Extract the [x, y] coordinate from the center of the cell holding the provided text.  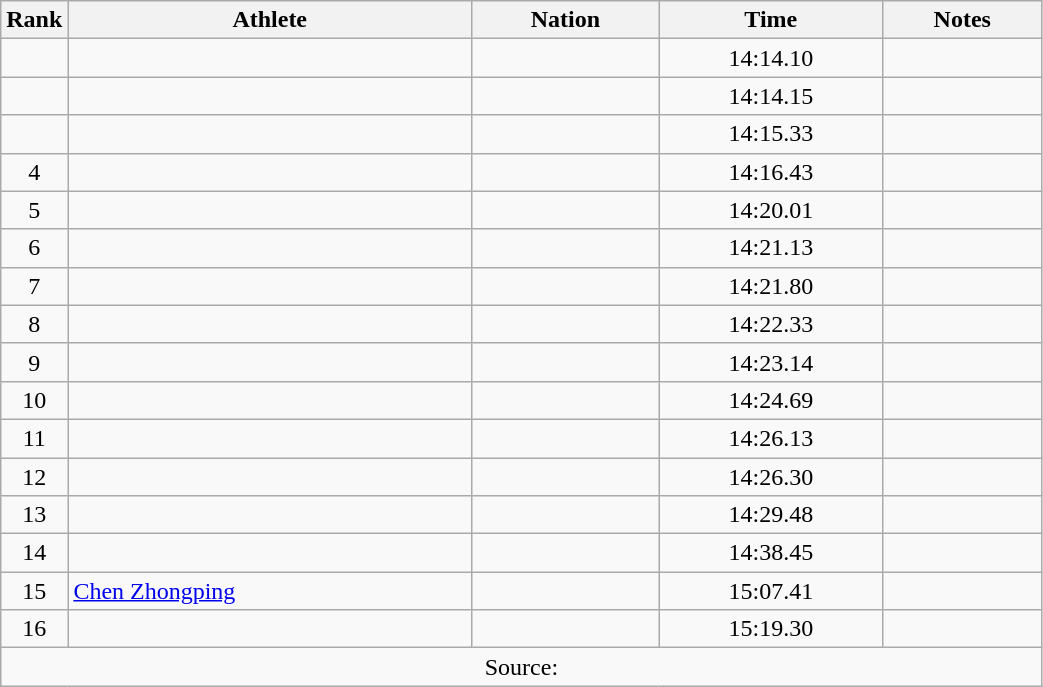
7 [34, 286]
Notes [962, 20]
13 [34, 515]
14:14.10 [770, 58]
15:19.30 [770, 629]
14:24.69 [770, 400]
14:21.13 [770, 248]
14:16.43 [770, 172]
Nation [566, 20]
5 [34, 210]
14:21.80 [770, 286]
Athlete [270, 20]
14:29.48 [770, 515]
14:22.33 [770, 324]
14:14.15 [770, 96]
11 [34, 438]
8 [34, 324]
Rank [34, 20]
14:38.45 [770, 553]
15 [34, 591]
14:26.30 [770, 477]
10 [34, 400]
14:23.14 [770, 362]
Time [770, 20]
Source: [522, 667]
Chen Zhongping [270, 591]
14 [34, 553]
16 [34, 629]
14:15.33 [770, 134]
4 [34, 172]
15:07.41 [770, 591]
14:26.13 [770, 438]
12 [34, 477]
9 [34, 362]
6 [34, 248]
14:20.01 [770, 210]
